Provide the [x, y] coordinate of the cell's center where the given text is located.  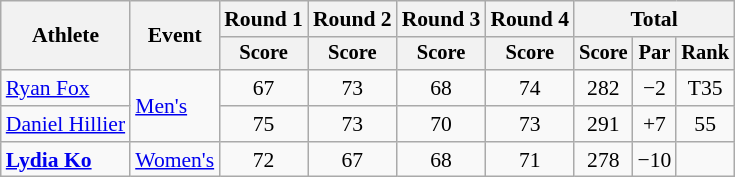
Round 2 [352, 19]
74 [530, 88]
+7 [654, 124]
291 [603, 124]
Men's [174, 106]
−2 [654, 88]
70 [442, 124]
Round 3 [442, 19]
Total [654, 19]
282 [603, 88]
55 [705, 124]
Event [174, 36]
Round 1 [264, 19]
Daniel Hillier [66, 124]
T35 [705, 88]
Athlete [66, 36]
Round 4 [530, 19]
Rank [705, 54]
Par [654, 54]
Ryan Fox [66, 88]
67 [264, 88]
68 [442, 88]
75 [264, 124]
